Return the (x, y) coordinate for the center point of the cell that contains the specified text.  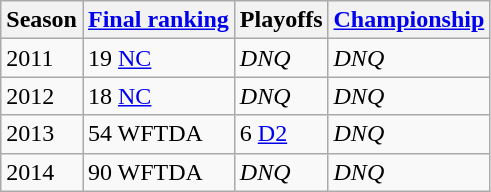
2014 (42, 172)
Championship (409, 20)
18 NC (158, 96)
90 WFTDA (158, 172)
2012 (42, 96)
6 D2 (281, 134)
2013 (42, 134)
19 NC (158, 58)
54 WFTDA (158, 134)
Playoffs (281, 20)
Season (42, 20)
Final ranking (158, 20)
2011 (42, 58)
